Find where the given text appears and provide that cell's center as (x, y) coordinate. 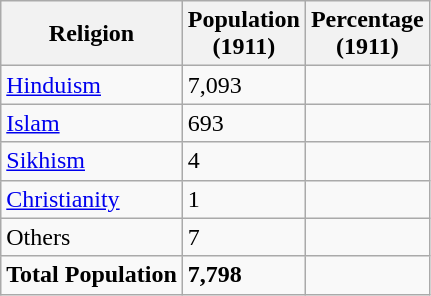
Total Population (92, 275)
7 (244, 237)
Islam (92, 123)
Hinduism (92, 85)
7,093 (244, 85)
Sikhism (92, 161)
Others (92, 237)
Population(1911) (244, 34)
Christianity (92, 199)
4 (244, 161)
693 (244, 123)
7,798 (244, 275)
Religion (92, 34)
Percentage(1911) (367, 34)
1 (244, 199)
